Extract the [x, y] coordinate from the center of the cell holding the provided text.  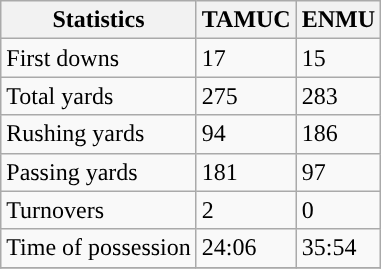
First downs [99, 58]
181 [246, 172]
0 [338, 210]
ENMU [338, 20]
283 [338, 96]
94 [246, 134]
15 [338, 58]
Total yards [99, 96]
TAMUC [246, 20]
Turnovers [99, 210]
17 [246, 58]
97 [338, 172]
275 [246, 96]
2 [246, 210]
186 [338, 134]
Passing yards [99, 172]
Rushing yards [99, 134]
Time of possession [99, 248]
35:54 [338, 248]
24:06 [246, 248]
Statistics [99, 20]
